Detect which cell encompasses the target text, then output its (x, y) center coordinate. 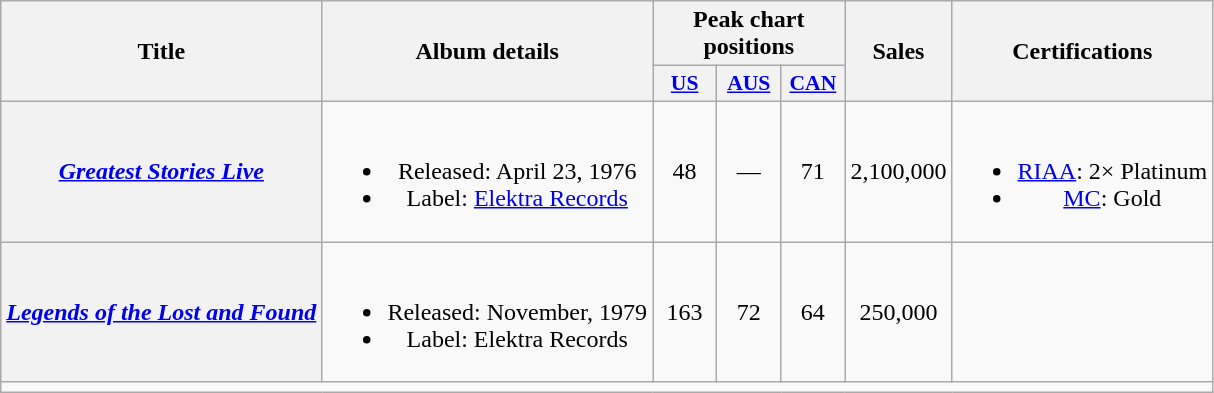
— (749, 171)
Released: April 23, 1976Label: Elektra Records (488, 171)
CAN (813, 84)
AUS (749, 84)
48 (685, 171)
Title (162, 52)
RIAA: 2× PlatinumMC: Gold (1082, 171)
US (685, 84)
Sales (898, 52)
250,000 (898, 312)
Legends of the Lost and Found (162, 312)
Certifications (1082, 52)
72 (749, 312)
2,100,000 (898, 171)
Released: November, 1979Label: Elektra Records (488, 312)
Album details (488, 52)
Peak chart positions (749, 34)
71 (813, 171)
163 (685, 312)
Greatest Stories Live (162, 171)
64 (813, 312)
